From the cell containing the given text, extract its center point as [X, Y] coordinate. 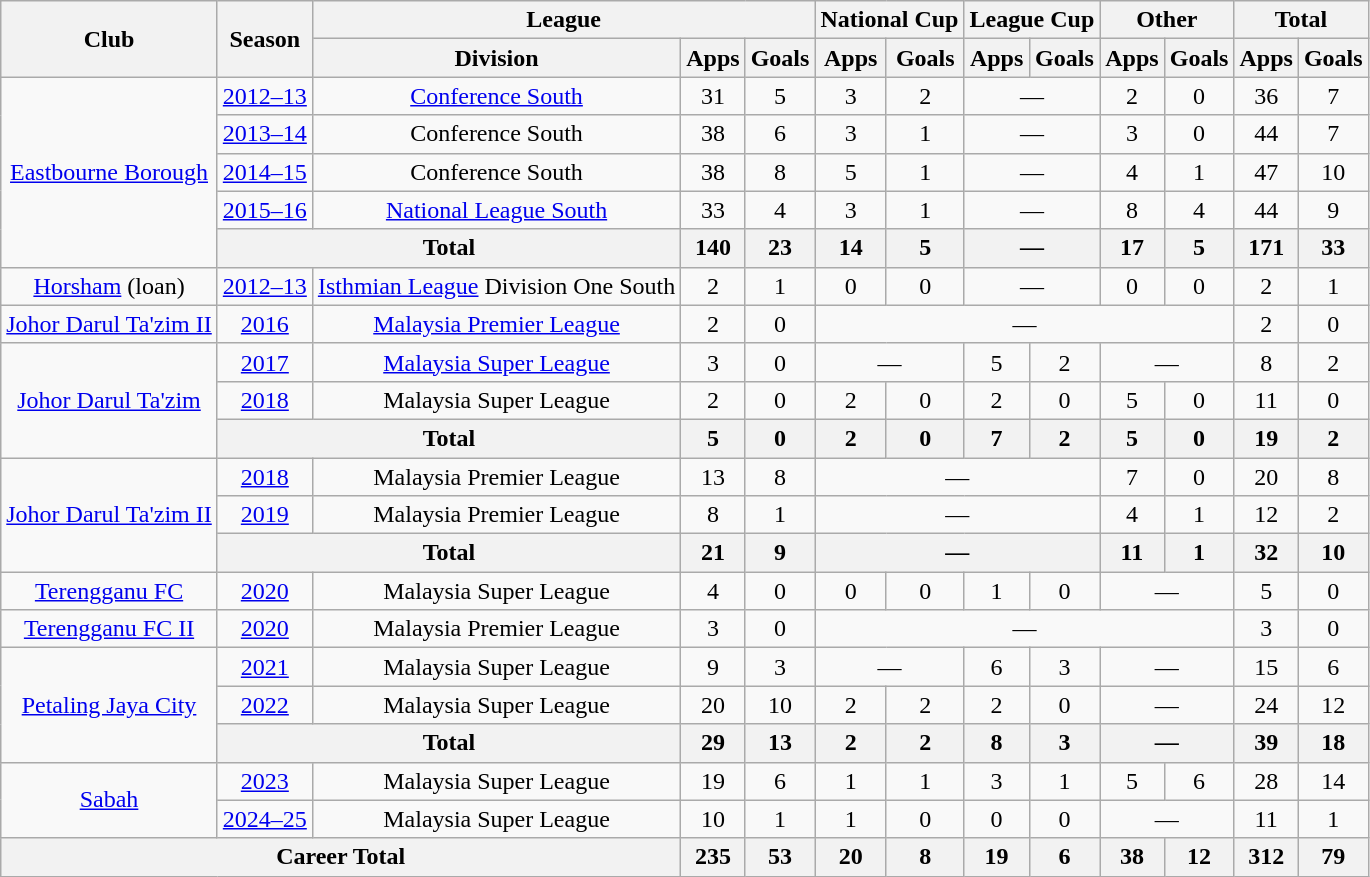
2019 [264, 515]
17 [1132, 248]
140 [713, 248]
79 [1333, 857]
Sabah [110, 800]
312 [1266, 857]
Terengganu FC II [110, 629]
2022 [264, 705]
Other [1167, 20]
39 [1266, 743]
31 [713, 96]
Eastbourne Borough [110, 172]
Petaling Jaya City [110, 705]
Terengganu FC [110, 591]
League [564, 20]
235 [713, 857]
Career Total [341, 857]
Division [496, 58]
32 [1266, 553]
2013–14 [264, 134]
23 [780, 248]
National Cup [890, 20]
2016 [264, 324]
2014–15 [264, 172]
Isthmian League Division One South [496, 286]
28 [1266, 781]
2024–25 [264, 819]
Club [110, 39]
2015–16 [264, 210]
53 [780, 857]
2021 [264, 667]
15 [1266, 667]
29 [713, 743]
21 [713, 553]
2023 [264, 781]
2017 [264, 362]
League Cup [1032, 20]
Season [264, 39]
Horsham (loan) [110, 286]
171 [1266, 248]
36 [1266, 96]
Johor Darul Ta'zim [110, 400]
24 [1266, 705]
National League South [496, 210]
18 [1333, 743]
47 [1266, 172]
